Identify which cell holds the provided text, then report its [x, y] central coordinate. 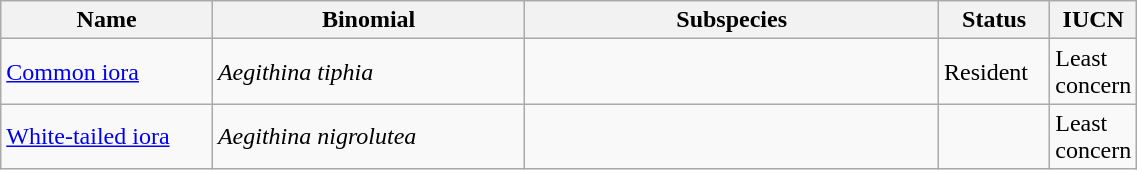
Status [994, 20]
Binomial [368, 20]
Common iora [107, 72]
Name [107, 20]
White-tailed iora [107, 136]
Aegithina tiphia [368, 72]
Aegithina nigrolutea [368, 136]
IUCN [1094, 20]
Subspecies [732, 20]
Resident [994, 72]
